Find where the given text appears and provide that cell's center as [x, y] coordinate. 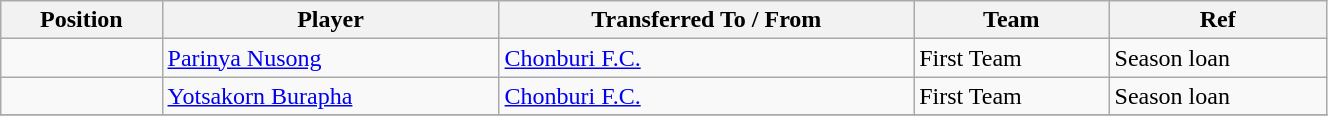
Yotsakorn Burapha [330, 96]
Parinya Nusong [330, 58]
Player [330, 20]
Team [1012, 20]
Position [82, 20]
Transferred To / From [706, 20]
Ref [1218, 20]
